Search for the cell housing the specified text and yield its [x, y] center coordinate. 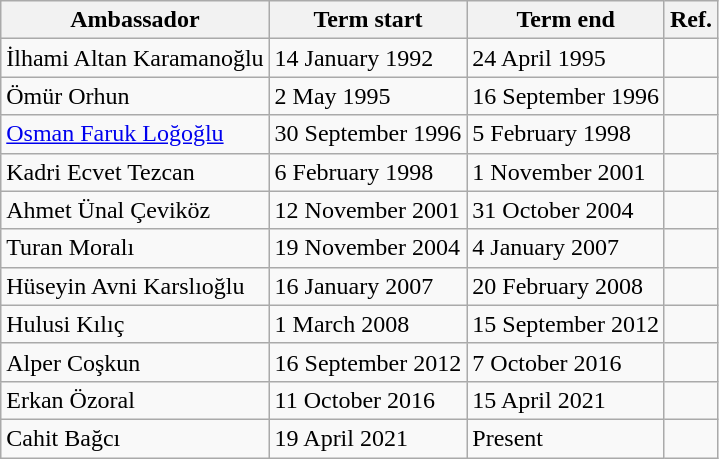
2 May 1995 [368, 96]
Present [566, 438]
Turan Moralı [135, 248]
Ref. [690, 20]
1 March 2008 [368, 324]
Erkan Özoral [135, 400]
Kadri Ecvet Tezcan [135, 172]
7 October 2016 [566, 362]
Ahmet Ünal Çeviköz [135, 210]
4 January 2007 [566, 248]
19 April 2021 [368, 438]
Osman Faruk Loğoğlu [135, 134]
11 October 2016 [368, 400]
30 September 1996 [368, 134]
Cahit Bağcı [135, 438]
16 September 2012 [368, 362]
5 February 1998 [566, 134]
Term end [566, 20]
16 September 1996 [566, 96]
24 April 1995 [566, 58]
19 November 2004 [368, 248]
15 September 2012 [566, 324]
Term start [368, 20]
16 January 2007 [368, 286]
15 April 2021 [566, 400]
Hulusi Kılıç [135, 324]
İlhami Altan Karamanoğlu [135, 58]
12 November 2001 [368, 210]
1 November 2001 [566, 172]
31 October 2004 [566, 210]
Ambassador [135, 20]
Ömür Orhun [135, 96]
6 February 1998 [368, 172]
20 February 2008 [566, 286]
14 January 1992 [368, 58]
Hüseyin Avni Karslıoğlu [135, 286]
Alper Coşkun [135, 362]
